Scan for the cell matching the given text and deliver its (x, y) coordinate at center. 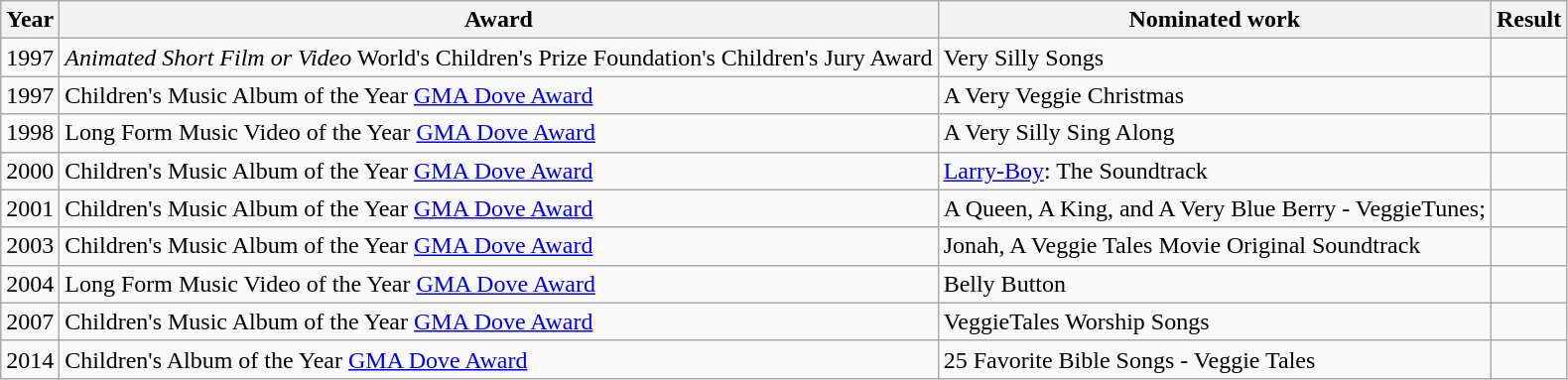
25 Favorite Bible Songs - Veggie Tales (1215, 359)
2004 (30, 284)
2000 (30, 171)
2001 (30, 208)
A Queen, A King, and A Very Blue Berry - VeggieTunes; (1215, 208)
Year (30, 20)
1998 (30, 133)
Belly Button (1215, 284)
Jonah, A Veggie Tales Movie Original Soundtrack (1215, 246)
A Very Veggie Christmas (1215, 95)
Very Silly Songs (1215, 58)
2007 (30, 321)
VeggieTales Worship Songs (1215, 321)
Animated Short Film or Video World's Children's Prize Foundation's Children's Jury Award (498, 58)
2003 (30, 246)
Award (498, 20)
Children's Album of the Year GMA Dove Award (498, 359)
Result (1528, 20)
2014 (30, 359)
Larry-Boy: The Soundtrack (1215, 171)
Nominated work (1215, 20)
A Very Silly Sing Along (1215, 133)
